Capture the cell that displays the provided text and extract its (X, Y) central coordinate. 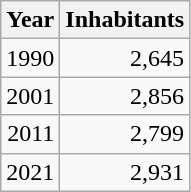
2,856 (125, 96)
2,645 (125, 58)
2021 (30, 172)
2,799 (125, 134)
2011 (30, 134)
Inhabitants (125, 20)
2001 (30, 96)
2,931 (125, 172)
1990 (30, 58)
Year (30, 20)
